Detect which cell encompasses the target text, then output its (x, y) center coordinate. 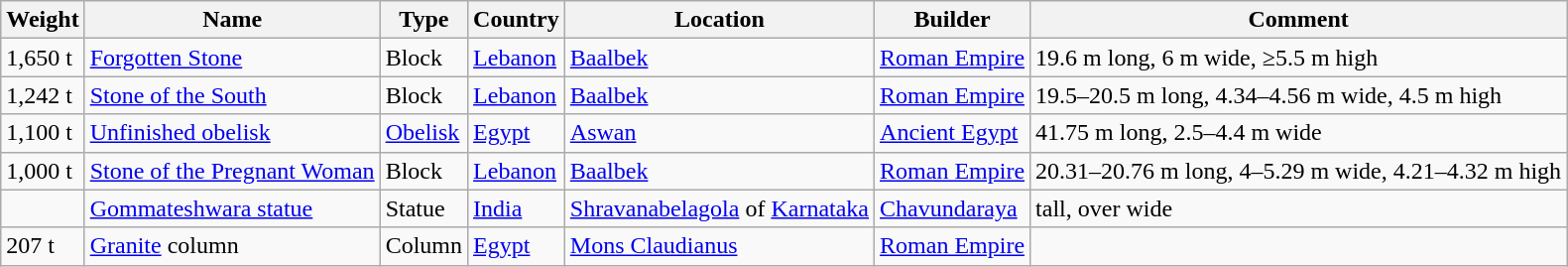
Statue (423, 208)
19.6 m long, 6 m wide, ≥5.5 m high (1299, 58)
207 t (43, 246)
Column (423, 246)
Aswan (719, 133)
1,000 t (43, 171)
Ancient Egypt (952, 133)
Chavundaraya (952, 208)
Forgotten Stone (232, 58)
Weight (43, 20)
Shravanabelagola of Karnataka (719, 208)
Stone of the South (232, 95)
1,100 t (43, 133)
41.75 m long, 2.5–4.4 m wide (1299, 133)
Unfinished obelisk (232, 133)
tall, over wide (1299, 208)
19.5–20.5 m long, 4.34–4.56 m wide, 4.5 m high (1299, 95)
Name (232, 20)
Type (423, 20)
Country (517, 20)
20.31–20.76 m long, 4–5.29 m wide, 4.21–4.32 m high (1299, 171)
Comment (1299, 20)
1,242 t (43, 95)
Granite column (232, 246)
Mons Claudianus (719, 246)
Builder (952, 20)
Location (719, 20)
India (517, 208)
1,650 t (43, 58)
Stone of the Pregnant Woman (232, 171)
Obelisk (423, 133)
Gommateshwara statue (232, 208)
